Pinpoint the cell where the given text exists, returning its [X, Y] midpoint coordinate. 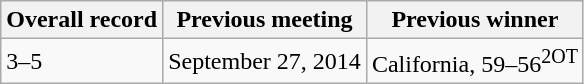
3–5 [82, 62]
Overall record [82, 20]
California, 59–562OT [474, 62]
September 27, 2014 [265, 62]
Previous winner [474, 20]
Previous meeting [265, 20]
